Output the [x, y] coordinate of the center of the cell containing the given text.  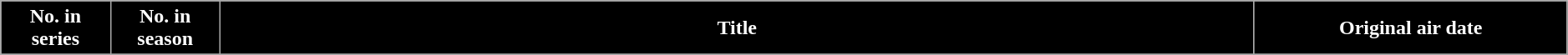
No. inseason [165, 28]
Original air date [1410, 28]
Title [737, 28]
No. inseries [55, 28]
